Provide the [X, Y] coordinate of the cell's center where the given text is located.  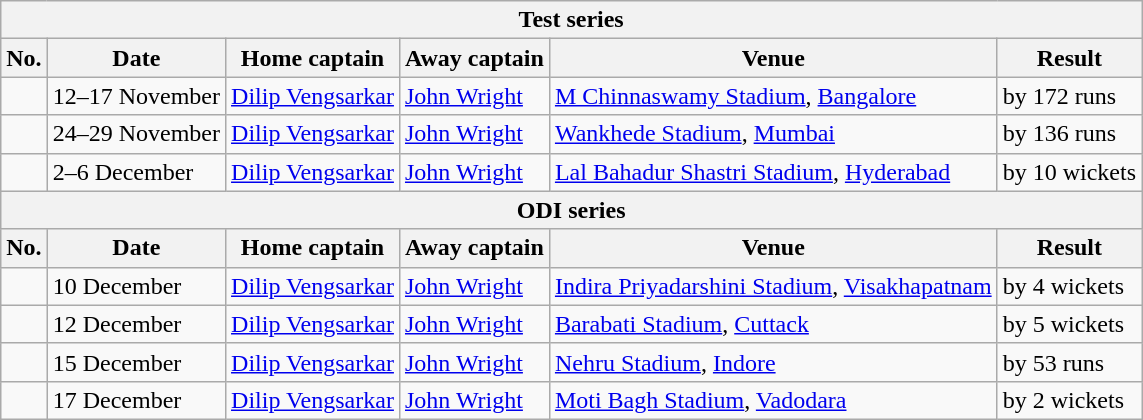
Indira Priyadarshini Stadium, Visakhapatnam [773, 286]
by 2 wickets [1069, 400]
ODI series [572, 210]
Wankhede Stadium, Mumbai [773, 134]
by 10 wickets [1069, 172]
M Chinnaswamy Stadium, Bangalore [773, 96]
by 136 runs [1069, 134]
Lal Bahadur Shastri Stadium, Hyderabad [773, 172]
by 172 runs [1069, 96]
by 53 runs [1069, 362]
Nehru Stadium, Indore [773, 362]
by 5 wickets [1069, 324]
10 December [136, 286]
12 December [136, 324]
24–29 November [136, 134]
by 4 wickets [1069, 286]
15 December [136, 362]
12–17 November [136, 96]
17 December [136, 400]
Moti Bagh Stadium, Vadodara [773, 400]
2–6 December [136, 172]
Barabati Stadium, Cuttack [773, 324]
Test series [572, 20]
